Return [X, Y] of the center of cell containing provided text 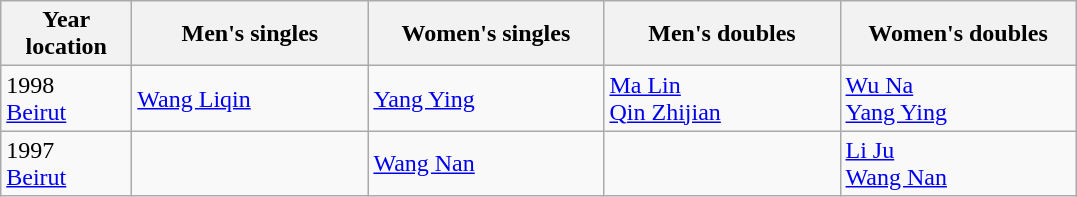
Wu Na Yang Ying [958, 98]
Yang Ying [486, 98]
Women's doubles [958, 34]
Women's singles [486, 34]
Wang Liqin [250, 98]
Men's doubles [722, 34]
Wang Nan [486, 164]
1998 Beirut [66, 98]
Year location [66, 34]
Li Ju Wang Nan [958, 164]
Men's singles [250, 34]
1997 Beirut [66, 164]
Ma Lin Qin Zhijian [722, 98]
